Detect which cell encompasses the target text, then output its [x, y] center coordinate. 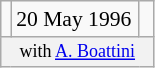
with A. Boattini [78, 52]
20 May 1996 [75, 19]
